Return the [X, Y] coordinate for the center point of the cell that contains the specified text.  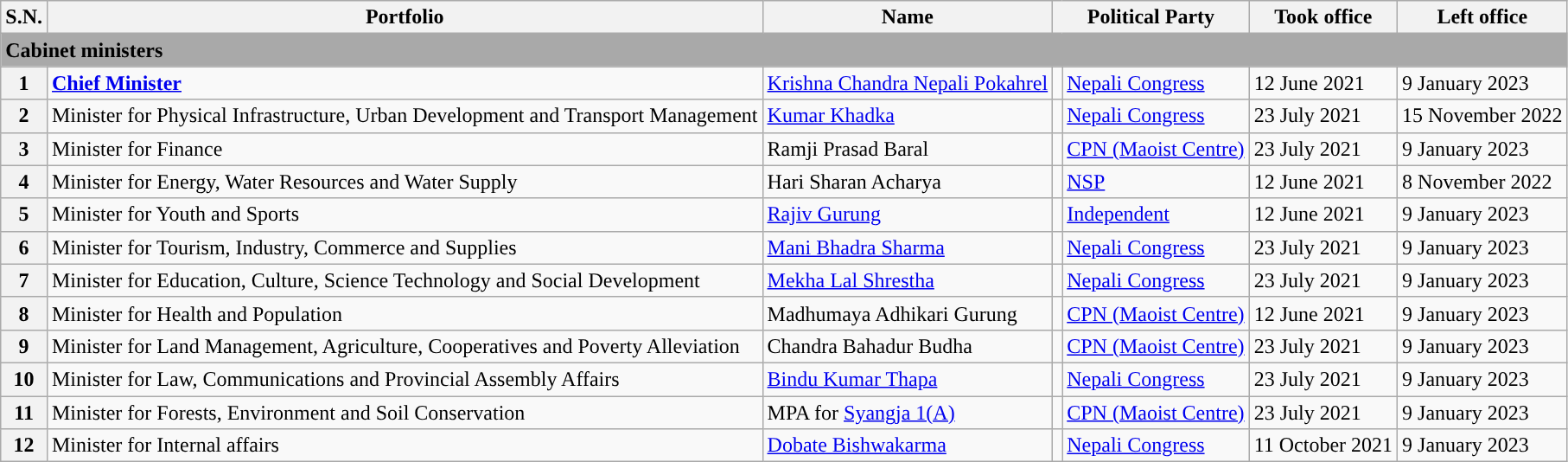
Minister for Health and Population [405, 313]
Took office [1323, 17]
Political Party [1151, 17]
Independent [1156, 215]
8 November 2022 [1482, 182]
Ramji Prasad Baral [908, 149]
Rajiv Gurung [908, 215]
7 [24, 280]
3 [24, 149]
Hari Sharan Acharya [908, 182]
Name [908, 17]
Dobate Bishwakarma [908, 446]
Minister for Education, Culture, Science Technology and Social Development [405, 280]
Minister for Forests, Environment and Soil Conservation [405, 413]
Chief Minister [405, 83]
Bindu Kumar Thapa [908, 379]
Minister for Finance [405, 149]
Kumar Khadka [908, 116]
Minister for Energy, Water Resources and Water Supply [405, 182]
Minister for Tourism, Industry, Commerce and Supplies [405, 247]
Cabinet ministers [784, 50]
11 [24, 413]
15 November 2022 [1482, 116]
10 [24, 379]
1 [24, 83]
Minister for Land Management, Agriculture, Cooperatives and Poverty Alleviation [405, 346]
Portfolio [405, 17]
4 [24, 182]
Krishna Chandra Nepali Pokahrel [908, 83]
S.N. [24, 17]
Left office [1482, 17]
11 October 2021 [1323, 446]
9 [24, 346]
Madhumaya Adhikari Gurung [908, 313]
NSP [1156, 182]
Chandra Bahadur Budha [908, 346]
Minister for Law, Communications and Provincial Assembly Affairs [405, 379]
2 [24, 116]
Mani Bhadra Sharma [908, 247]
Minister for Youth and Sports [405, 215]
12 [24, 446]
8 [24, 313]
MPA for Syangja 1(A) [908, 413]
Minister for Internal affairs [405, 446]
5 [24, 215]
6 [24, 247]
Mekha Lal Shrestha [908, 280]
Minister for Physical Infrastructure, Urban Development and Transport Management [405, 116]
